Detect which cell encompasses the target text, then output its (X, Y) center coordinate. 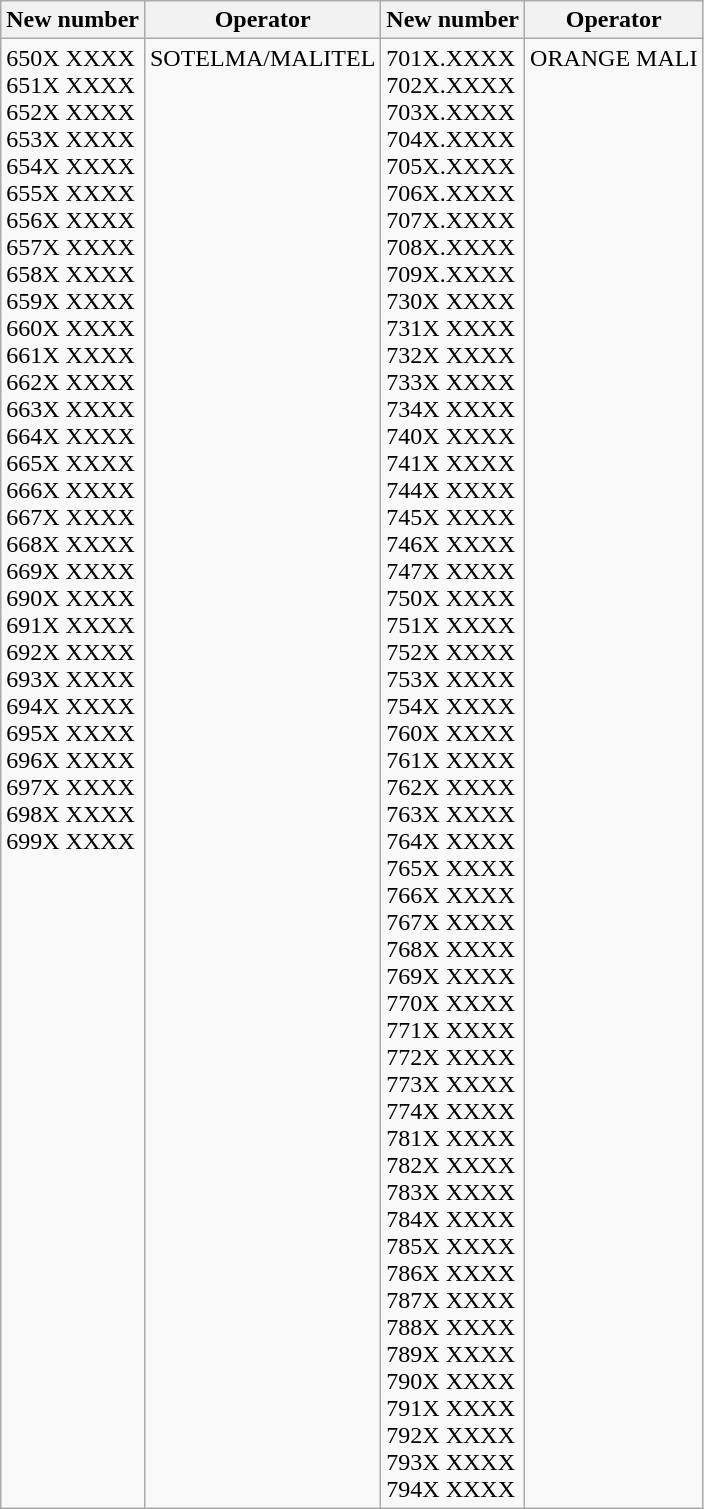
ORANGE MALI (614, 774)
SOTELMA/MALITEL (262, 774)
